For the text-containing cell, return its midpoint in [X, Y] coordinate format. 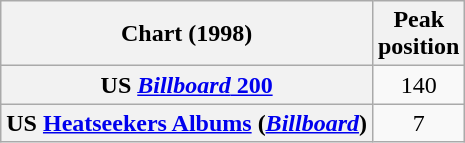
US Heatseekers Albums (Billboard) [187, 123]
US Billboard 200 [187, 85]
Peakposition [418, 34]
Chart (1998) [187, 34]
140 [418, 85]
7 [418, 123]
